Output the [X, Y] coordinate of the center of the cell containing the given text.  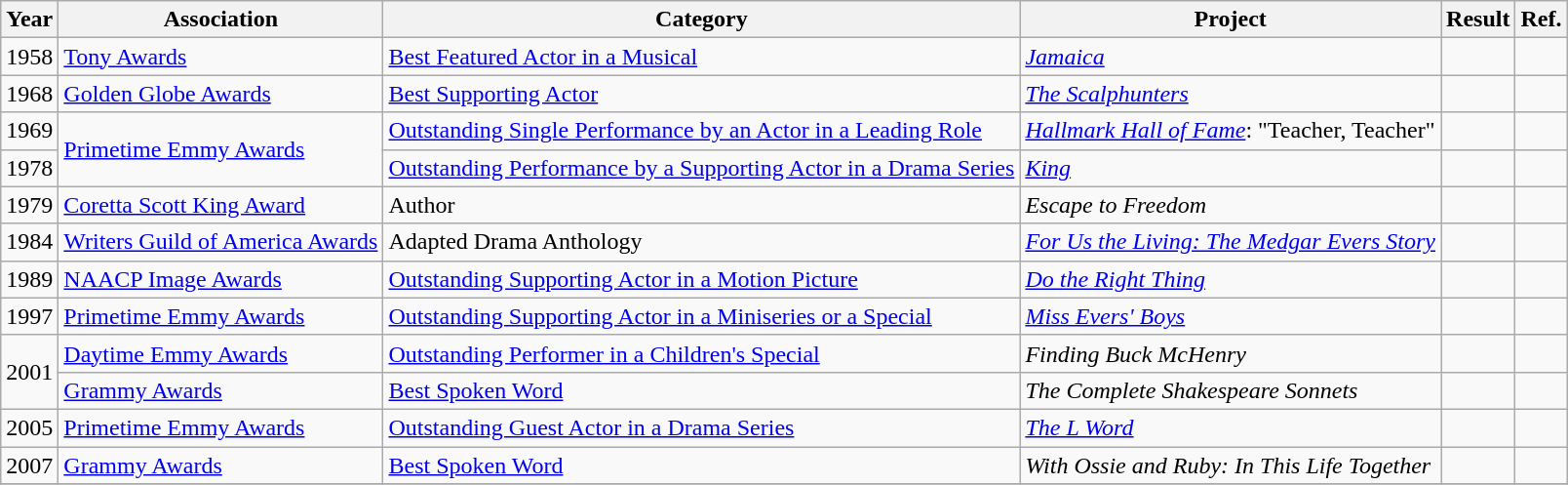
1997 [29, 316]
Coretta Scott King Award [220, 205]
Author [702, 205]
Year [29, 20]
Outstanding Supporting Actor in a Miniseries or a Special [702, 316]
Outstanding Performer in a Children's Special [702, 353]
Hallmark Hall of Fame: "Teacher, Teacher" [1231, 131]
Daytime Emmy Awards [220, 353]
Outstanding Supporting Actor in a Motion Picture [702, 279]
Golden Globe Awards [220, 94]
1979 [29, 205]
2005 [29, 427]
Tony Awards [220, 57]
With Ossie and Ruby: In This Life Together [1231, 465]
The L Word [1231, 427]
The Complete Shakespeare Sonnets [1231, 390]
Project [1231, 20]
Do the Right Thing [1231, 279]
King [1231, 168]
Finding Buck McHenry [1231, 353]
Association [220, 20]
Ref. [1541, 20]
1969 [29, 131]
Best Supporting Actor [702, 94]
2001 [29, 372]
Category [702, 20]
For Us the Living: The Medgar Evers Story [1231, 242]
NAACP Image Awards [220, 279]
1984 [29, 242]
2007 [29, 465]
1968 [29, 94]
1958 [29, 57]
Jamaica [1231, 57]
1978 [29, 168]
The Scalphunters [1231, 94]
Writers Guild of America Awards [220, 242]
Best Featured Actor in a Musical [702, 57]
Adapted Drama Anthology [702, 242]
Outstanding Guest Actor in a Drama Series [702, 427]
Miss Evers' Boys [1231, 316]
Escape to Freedom [1231, 205]
Outstanding Single Performance by an Actor in a Leading Role [702, 131]
1989 [29, 279]
Outstanding Performance by a Supporting Actor in a Drama Series [702, 168]
Result [1478, 20]
